Search for the cell housing the specified text and yield its [X, Y] center coordinate. 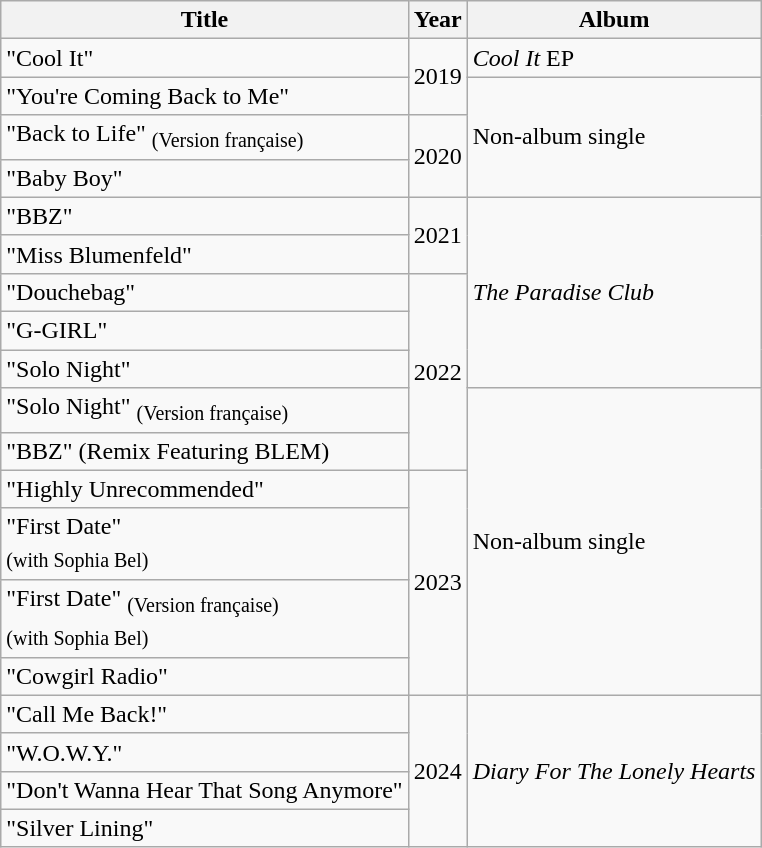
Diary For The Lonely Hearts [614, 771]
Album [614, 20]
The Paradise Club [614, 292]
Year [438, 20]
"Silver Lining" [204, 828]
Title [204, 20]
"W.O.W.Y." [204, 752]
"BBZ" (Remix Featuring BLEM) [204, 451]
2021 [438, 235]
"Baby Boy" [204, 178]
2019 [438, 77]
"You're Coming Back to Me" [204, 96]
"Cool It" [204, 58]
"Solo Night" (Version française) [204, 410]
"First Date" (Version française)(with Sophia Bel) [204, 618]
"Back to Life" (Version française) [204, 137]
"Cowgirl Radio" [204, 676]
"BBZ" [204, 216]
"G-GIRL" [204, 331]
2022 [438, 372]
"Highly Unrecommended" [204, 489]
Cool It EP [614, 58]
"Miss Blumenfeld" [204, 254]
"First Date"(with Sophia Bel) [204, 544]
"Don't Wanna Hear That Song Anymore" [204, 790]
2023 [438, 582]
"Call Me Back!" [204, 714]
2020 [438, 156]
"Douchebag" [204, 292]
2024 [438, 771]
"Solo Night" [204, 369]
